For the text-containing cell, return its midpoint in (X, Y) coordinate format. 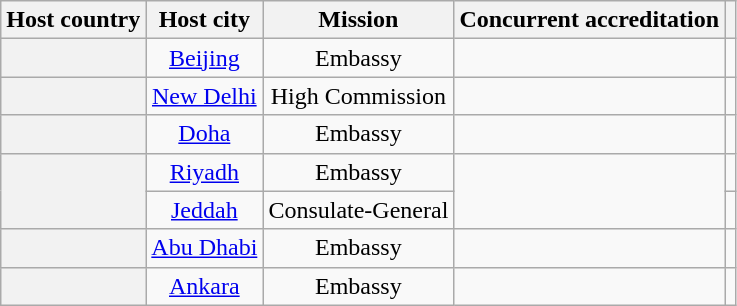
Concurrent accreditation (590, 20)
High Commission (358, 96)
Jeddah (204, 210)
Host city (204, 20)
Beijing (204, 58)
Mission (358, 20)
Host country (74, 20)
New Delhi (204, 96)
Ankara (204, 286)
Riyadh (204, 172)
Abu Dhabi (204, 248)
Doha (204, 134)
Consulate-General (358, 210)
